Output the [x, y] coordinate of the center of the cell containing the given text.  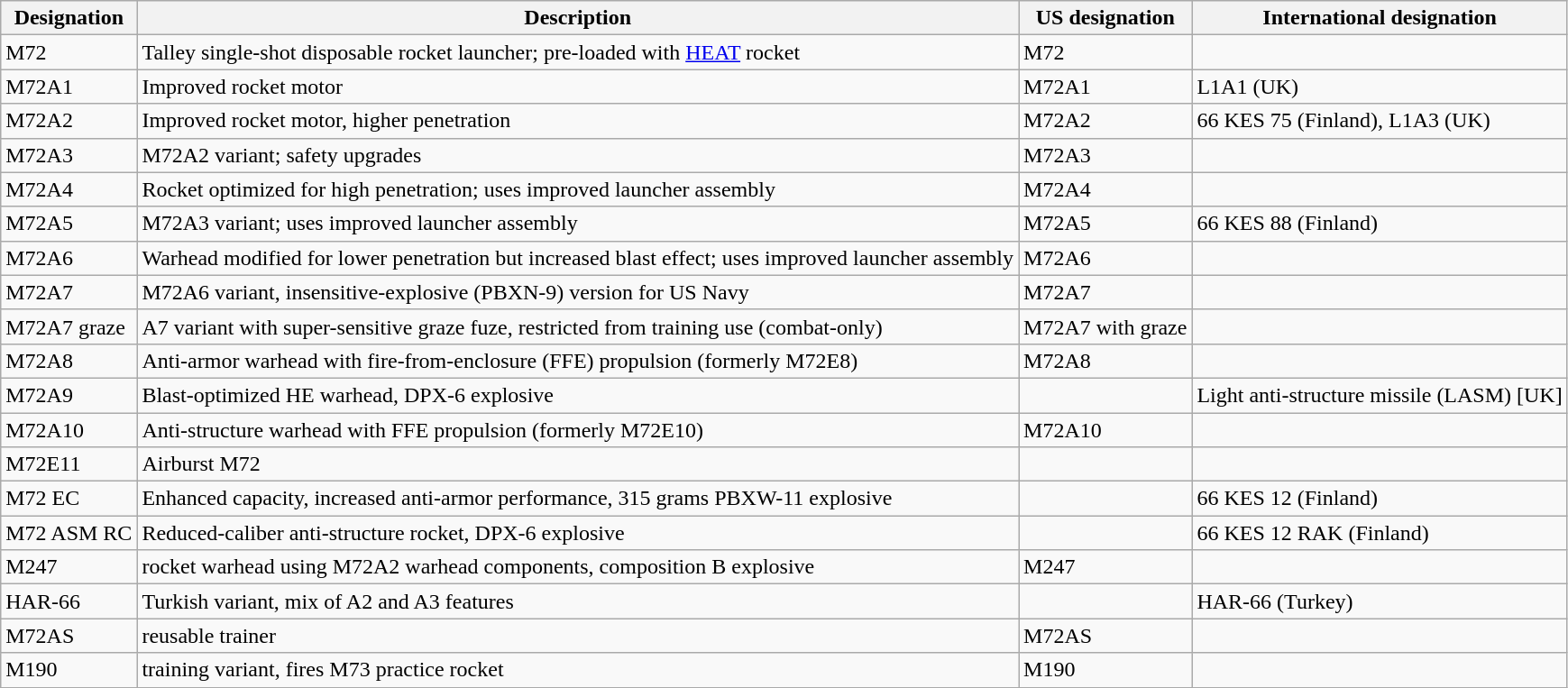
66 KES 12 RAK (Finland) [1380, 533]
International designation [1380, 18]
Airburst M72 [578, 464]
M72E11 [69, 464]
HAR-66 [69, 601]
L1A1 (UK) [1380, 87]
HAR-66 (Turkey) [1380, 601]
M72A9 [69, 395]
M72A2 variant; safety upgrades [578, 155]
M72A6 variant, insensitive-explosive (PBXN-9) version for US Navy [578, 292]
Talley single-shot disposable rocket launcher; pre-loaded with HEAT rocket [578, 52]
M72 EC [69, 499]
Reduced-caliber anti-structure rocket, DPX-6 explosive [578, 533]
Improved rocket motor, higher penetration [578, 121]
Anti-structure warhead with FFE propulsion (formerly M72E10) [578, 430]
Rocket optimized for high penetration; uses improved launcher assembly [578, 189]
66 KES 12 (Finland) [1380, 499]
reusable trainer [578, 636]
Light anti-structure missile (LASM) [UK] [1380, 395]
Designation [69, 18]
rocket warhead using M72A2 warhead components, composition B explosive [578, 567]
M72A7 with graze [1105, 326]
M72 ASM RC [69, 533]
US designation [1105, 18]
M72A7 graze [69, 326]
M72A3 variant; uses improved launcher assembly [578, 224]
Enhanced capacity, increased anti-armor performance, 315 grams PBXW-11 explosive [578, 499]
66 KES 75 (Finland), L1A3 (UK) [1380, 121]
A7 variant with super-sensitive graze fuze, restricted from training use (combat-only) [578, 326]
Warhead modified for lower penetration but increased blast effect; uses improved launcher assembly [578, 258]
Blast-optimized HE warhead, DPX-6 explosive [578, 395]
Description [578, 18]
Improved rocket motor [578, 87]
66 KES 88 (Finland) [1380, 224]
Anti-armor warhead with fire-from-enclosure (FFE) propulsion (formerly M72E8) [578, 361]
training variant, fires M73 practice rocket [578, 670]
Turkish variant, mix of A2 and A3 features [578, 601]
